Find where the given text appears and provide that cell's center as (x, y) coordinate. 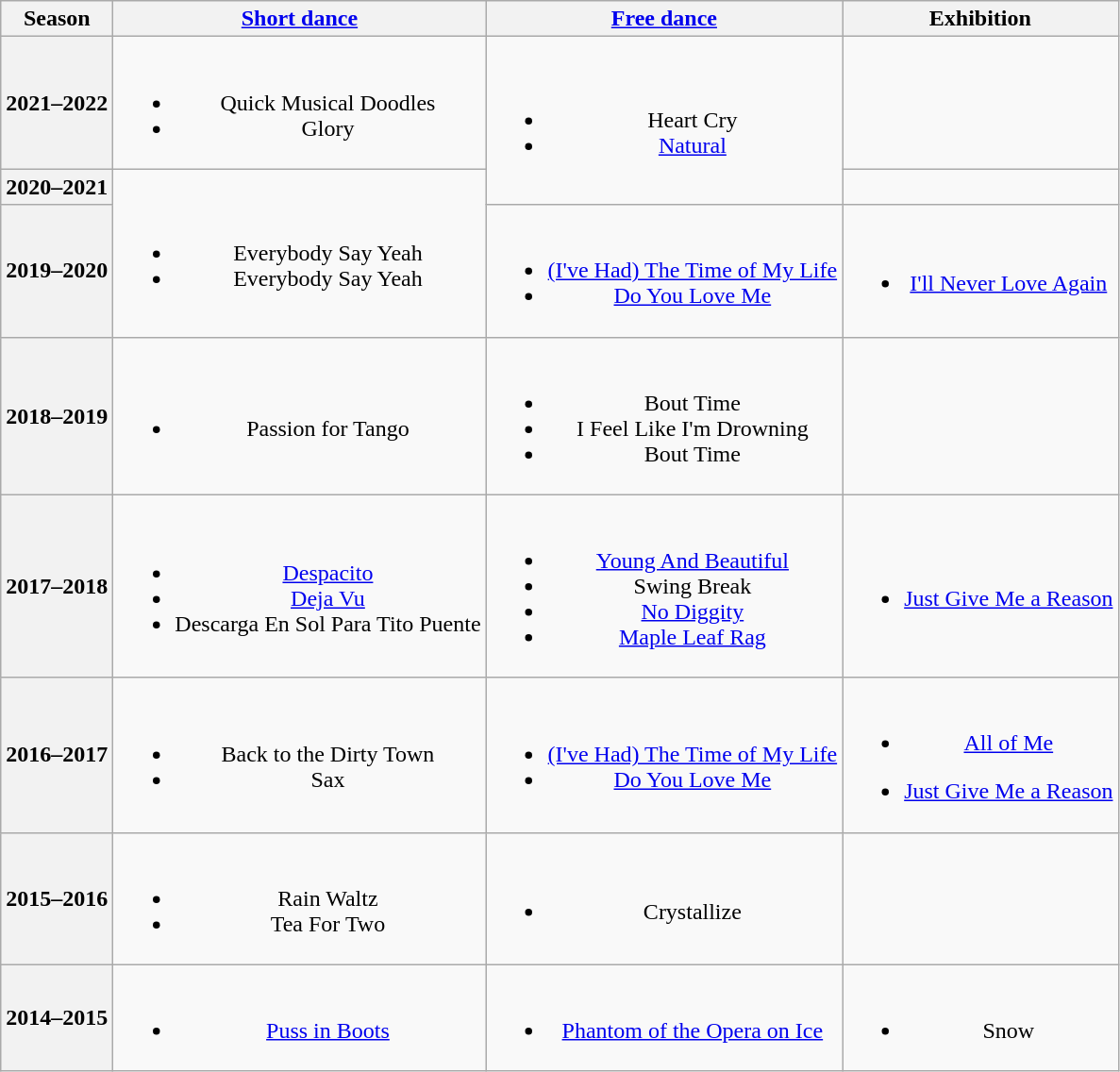
Everybody Say Yeah Everybody Say Yeah (300, 253)
Crystallize (664, 898)
2015–2016 (57, 898)
Short dance (300, 19)
2021–2022 (57, 103)
2017–2018 (57, 586)
Back to the Dirty Town Sax (300, 755)
2019–2020 (57, 271)
Rain Waltz Tea For Two (300, 898)
Quick Musical Doodles Glory (300, 103)
Phantom of the Opera on Ice (664, 1017)
Snow (980, 1017)
Puss in Boots (300, 1017)
Despacito Deja Vu Descarga En Sol Para Tito Puente (300, 586)
Exhibition (980, 19)
Season (57, 19)
Free dance (664, 19)
Heart Cry Natural (664, 121)
2016–2017 (57, 755)
Bout Time I Feel Like I'm Drowning Bout Time (664, 415)
Just Give Me a Reason (980, 586)
Young And Beautiful Swing Break No Diggity Maple Leaf Rag (664, 586)
Passion for Tango (300, 415)
2018–2019 (57, 415)
I'll Never Love Again (980, 271)
2014–2015 (57, 1017)
2020–2021 (57, 187)
All of Me Just Give Me a Reason (980, 755)
